Return (x, y) of the center of cell containing provided text 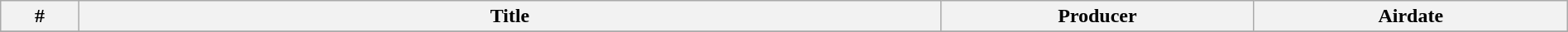
Title (509, 16)
Producer (1097, 16)
Airdate (1411, 16)
# (40, 16)
